Provide the [X, Y] coordinate of the cell's center where the given text is located.  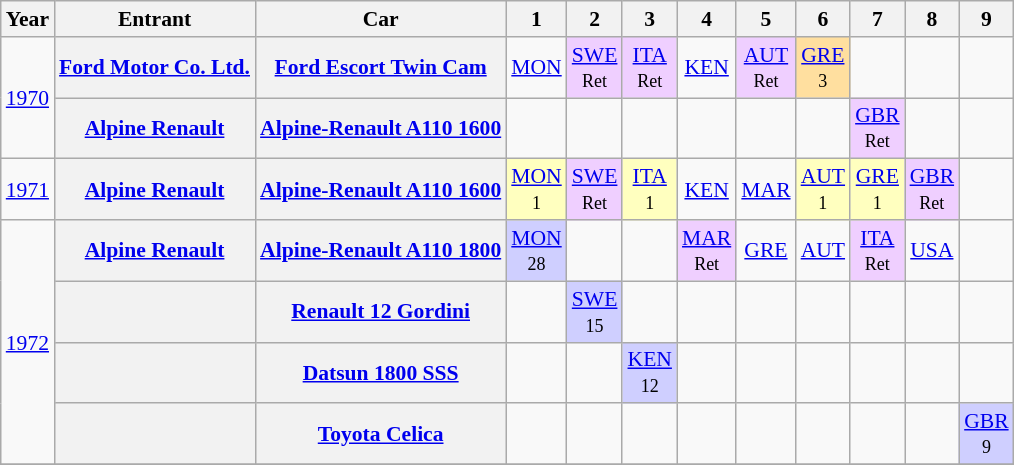
Ford Motor Co. Ltd. [154, 68]
Toyota Celica [380, 434]
7 [878, 19]
Entrant [154, 19]
KEN12 [649, 372]
MON1 [536, 190]
GBR9 [986, 434]
AUTRet [766, 68]
MON28 [536, 250]
2 [595, 19]
GRE3 [823, 68]
GRE [766, 250]
1 [536, 19]
Alpine-Renault A110 1800 [380, 250]
4 [706, 19]
AUT [823, 250]
Year [28, 19]
Ford Escort Twin Cam [380, 68]
ITA1 [649, 190]
SWE15 [595, 312]
USA [932, 250]
1970 [28, 98]
MARRet [706, 250]
3 [649, 19]
GRE1 [878, 190]
Car [380, 19]
AUT1 [823, 190]
Renault 12 Gordini [380, 312]
MON [536, 68]
MAR [766, 190]
8 [932, 19]
5 [766, 19]
9 [986, 19]
1971 [28, 190]
6 [823, 19]
Datsun 1800 SSS [380, 372]
1972 [28, 342]
